Provide the (X, Y) coordinate of the cell's center where the given text is located.  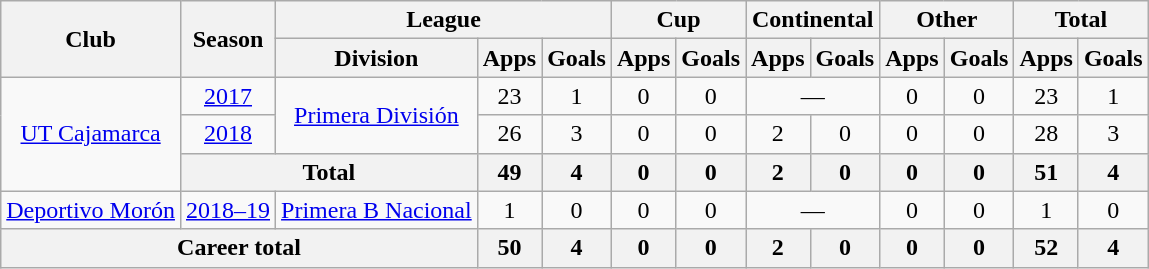
Primera División (377, 115)
Continental (813, 20)
UT Cajamarca (91, 134)
Cup (678, 20)
26 (509, 134)
50 (509, 248)
Other (947, 20)
49 (509, 172)
51 (1046, 172)
Season (228, 39)
52 (1046, 248)
League (444, 20)
Club (91, 39)
2017 (228, 96)
Deportivo Morón (91, 210)
2018 (228, 134)
Division (377, 58)
2018–19 (228, 210)
Career total (239, 248)
Primera B Nacional (377, 210)
28 (1046, 134)
